Pinpoint the cell where the given text exists, returning its (X, Y) midpoint coordinate. 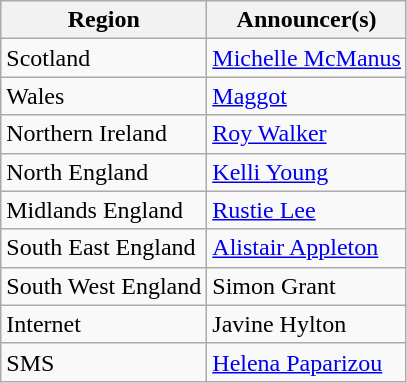
North England (104, 172)
Javine Hylton (307, 324)
Simon Grant (307, 286)
Rustie Lee (307, 210)
Helena Paparizou (307, 362)
Michelle McManus (307, 58)
Kelli Young (307, 172)
Wales (104, 96)
Roy Walker (307, 134)
Maggot (307, 96)
South East England (104, 248)
Region (104, 20)
Internet (104, 324)
SMS (104, 362)
Northern Ireland (104, 134)
South West England (104, 286)
Announcer(s) (307, 20)
Scotland (104, 58)
Midlands England (104, 210)
Alistair Appleton (307, 248)
